Provide the [x, y] coordinate of the cell's center where the given text is located.  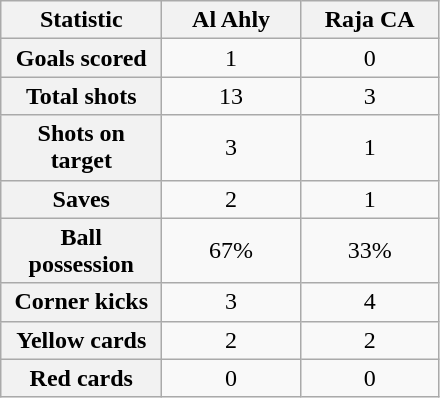
Saves [82, 199]
4 [370, 302]
Total shots [82, 96]
Corner kicks [82, 302]
13 [232, 96]
Yellow cards [82, 340]
Red cards [82, 378]
67% [232, 250]
Ball possession [82, 250]
Goals scored [82, 58]
Al Ahly [232, 20]
Statistic [82, 20]
33% [370, 250]
Shots on target [82, 148]
Raja CA [370, 20]
